Capture the cell that displays the provided text and extract its (X, Y) central coordinate. 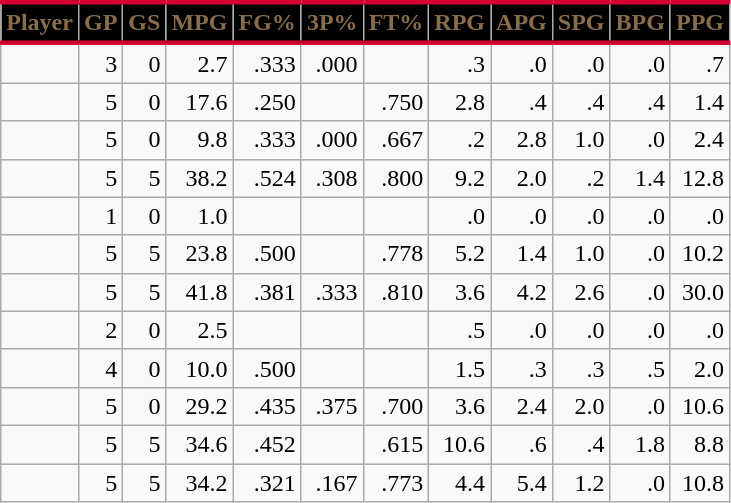
1.2 (581, 483)
.750 (396, 102)
17.6 (200, 102)
.381 (267, 292)
38.2 (200, 178)
.6 (522, 444)
.321 (267, 483)
.615 (396, 444)
1 (100, 216)
PPG (700, 22)
2.6 (581, 292)
.452 (267, 444)
4.4 (460, 483)
9.2 (460, 178)
4.2 (522, 292)
5.2 (460, 254)
4 (100, 368)
29.2 (200, 406)
2.5 (200, 330)
.810 (396, 292)
.773 (396, 483)
30.0 (700, 292)
FT% (396, 22)
.778 (396, 254)
.700 (396, 406)
GS (144, 22)
3 (100, 63)
FG% (267, 22)
.524 (267, 178)
.7 (700, 63)
1.8 (640, 444)
10.2 (700, 254)
2.7 (200, 63)
APG (522, 22)
.435 (267, 406)
8.8 (700, 444)
41.8 (200, 292)
10.0 (200, 368)
34.6 (200, 444)
1.5 (460, 368)
GP (100, 22)
34.2 (200, 483)
23.8 (200, 254)
10.8 (700, 483)
.250 (267, 102)
.667 (396, 140)
.167 (332, 483)
BPG (640, 22)
2 (100, 330)
.800 (396, 178)
.308 (332, 178)
12.8 (700, 178)
MPG (200, 22)
RPG (460, 22)
3P% (332, 22)
SPG (581, 22)
.375 (332, 406)
5.4 (522, 483)
Player (40, 22)
9.8 (200, 140)
